For the text-containing cell, return its midpoint in (X, Y) coordinate format. 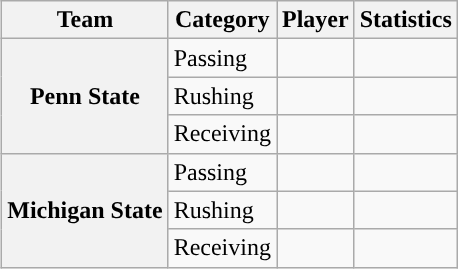
Player (315, 20)
Category (222, 20)
Penn State (85, 96)
Team (85, 20)
Michigan State (85, 210)
Statistics (406, 20)
